Output the (x, y) coordinate of the center of the cell containing the given text.  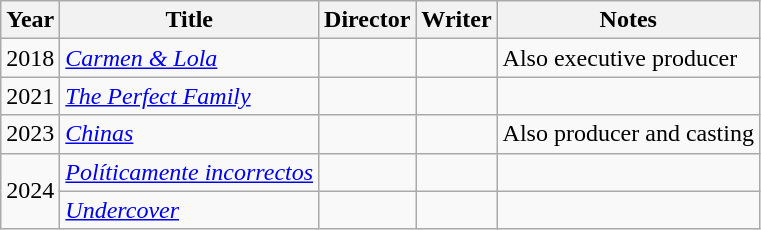
2021 (30, 96)
Director (368, 20)
Políticamente incorrectos (190, 172)
Writer (456, 20)
Also producer and casting (628, 134)
Title (190, 20)
Chinas (190, 134)
Also executive producer (628, 58)
2024 (30, 191)
2018 (30, 58)
Undercover (190, 210)
The Perfect Family (190, 96)
2023 (30, 134)
Notes (628, 20)
Carmen & Lola (190, 58)
Year (30, 20)
